Output the (x, y) coordinate of the center of the cell containing the given text.  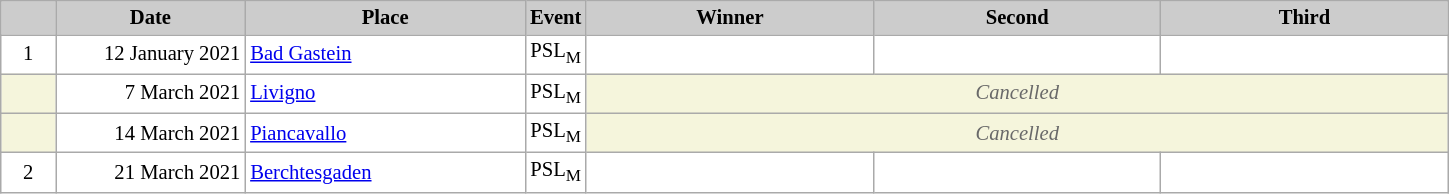
Livigno (385, 94)
Bad Gastein (385, 54)
Third (1304, 17)
Event (556, 17)
Second (1018, 17)
14 March 2021 (151, 132)
12 January 2021 (151, 54)
21 March 2021 (151, 172)
7 March 2021 (151, 94)
Piancavallo (385, 132)
Place (385, 17)
2 (28, 172)
Berchtesgaden (385, 172)
Winner (730, 17)
1 (28, 54)
Date (151, 17)
